Pinpoint the cell where the given text exists, returning its (X, Y) midpoint coordinate. 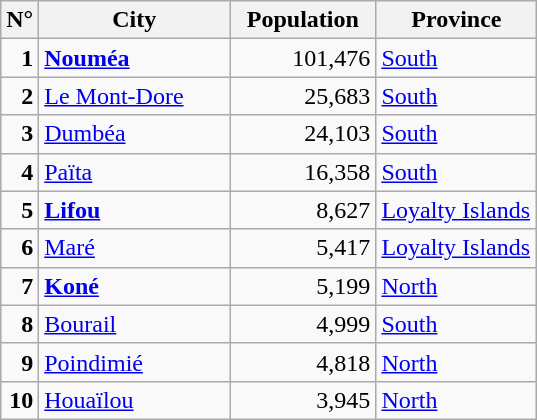
3,945 (303, 400)
Houaïlou (134, 400)
5,417 (303, 248)
24,103 (303, 134)
Bourail (134, 324)
Province (456, 20)
Païta (134, 172)
Population (303, 20)
Dumbéa (134, 134)
7 (20, 286)
5 (20, 210)
16,358 (303, 172)
2 (20, 96)
6 (20, 248)
4,999 (303, 324)
8,627 (303, 210)
9 (20, 362)
N° (20, 20)
25,683 (303, 96)
Nouméa (134, 58)
Koné (134, 286)
1 (20, 58)
City (134, 20)
Le Mont-Dore (134, 96)
8 (20, 324)
Lifou (134, 210)
Poindimié (134, 362)
Maré (134, 248)
4 (20, 172)
3 (20, 134)
101,476 (303, 58)
4,818 (303, 362)
5,199 (303, 286)
10 (20, 400)
